Find where the given text appears and provide that cell's center as (X, Y) coordinate. 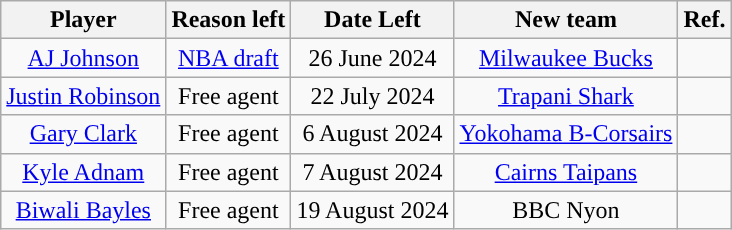
Player (84, 20)
7 August 2024 (372, 172)
Trapani Shark (566, 96)
Justin Robinson (84, 96)
Ref. (704, 20)
19 August 2024 (372, 210)
Date Left (372, 20)
26 June 2024 (372, 58)
Kyle Adnam (84, 172)
BBC Nyon (566, 210)
6 August 2024 (372, 134)
AJ Johnson (84, 58)
22 July 2024 (372, 96)
Biwali Bayles (84, 210)
Cairns Taipans (566, 172)
Yokohama B-Corsairs (566, 134)
NBA draft (228, 58)
Milwaukee Bucks (566, 58)
Gary Clark (84, 134)
New team (566, 20)
Reason left (228, 20)
